Pinpoint the cell where the given text exists, returning its (X, Y) midpoint coordinate. 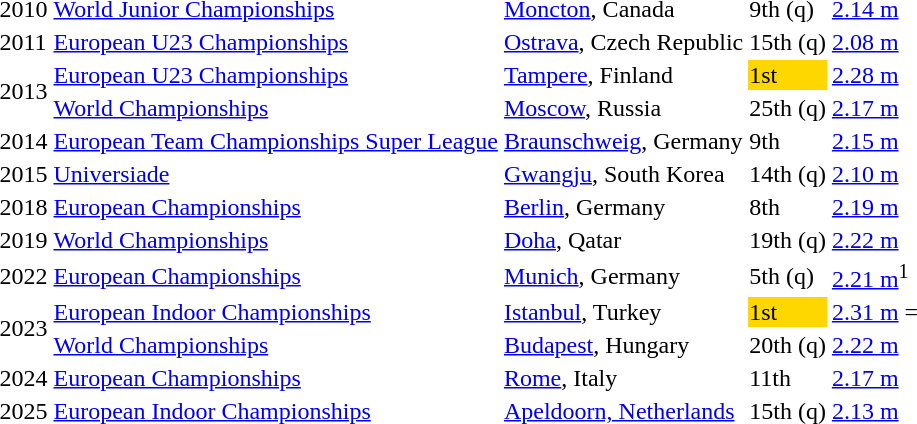
14th (q) (788, 174)
5th (q) (788, 276)
Moscow, Russia (623, 108)
Universiade (276, 174)
Ostrava, Czech Republic (623, 42)
20th (q) (788, 345)
Braunschweig, Germany (623, 141)
European Team Championships Super League (276, 141)
Istanbul, Turkey (623, 312)
9th (788, 141)
8th (788, 207)
European Indoor Championships (276, 312)
Tampere, Finland (623, 75)
25th (q) (788, 108)
Budapest, Hungary (623, 345)
15th (q) (788, 42)
Doha, Qatar (623, 240)
Berlin, Germany (623, 207)
Rome, Italy (623, 378)
19th (q) (788, 240)
Munich, Germany (623, 276)
Gwangju, South Korea (623, 174)
11th (788, 378)
